Provide the (x, y) coordinate of the cell's center where the given text is located.  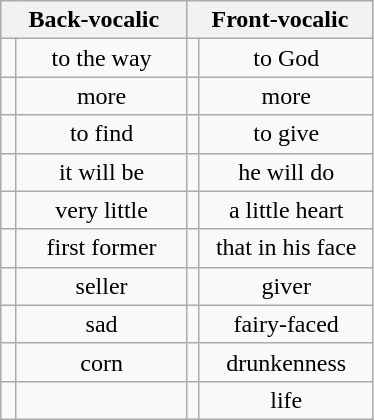
to give (286, 134)
fairy-faced (286, 324)
Front-vocalic (280, 20)
sad (102, 324)
first former (102, 248)
seller (102, 286)
giver (286, 286)
it will be (102, 172)
life (286, 400)
very little (102, 210)
a little heart (286, 210)
he will do (286, 172)
corn (102, 362)
to God (286, 58)
to find (102, 134)
drunkenness (286, 362)
to the way (102, 58)
that in his face (286, 248)
Back-vocalic (94, 20)
